Return [x, y] of the center of cell containing provided text 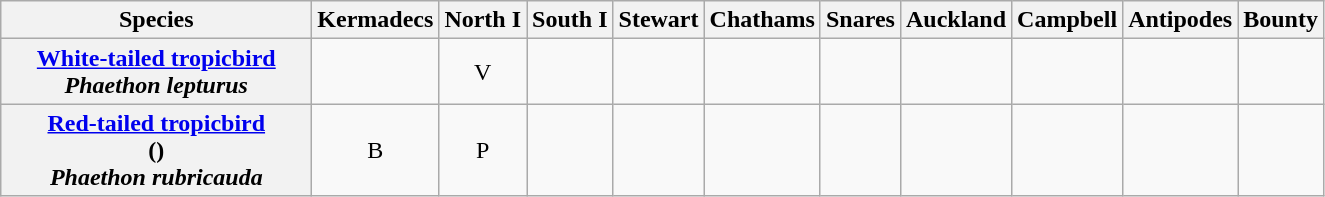
Campbell [1068, 20]
White-tailed tropicbirdPhaethon lepturus [156, 72]
North I [483, 20]
Bounty [1281, 20]
Stewart [658, 20]
Species [156, 20]
P [483, 150]
B [376, 150]
Auckland [956, 20]
Chathams [762, 20]
Snares [860, 20]
Antipodes [1180, 20]
Kermadecs [376, 20]
Red-tailed tropicbird()Phaethon rubricauda [156, 150]
V [483, 72]
South I [570, 20]
